Return (x, y) of the center of cell containing provided text 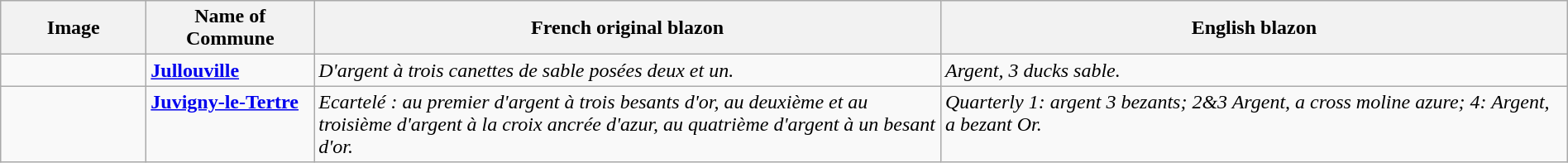
English blazon (1254, 28)
D'argent à trois canettes de sable posées deux et un. (628, 70)
Jullouville (230, 70)
Image (74, 28)
Name of Commune (230, 28)
Quarterly 1: argent 3 bezants; 2&3 Argent, a cross moline azure; 4: Argent, a bezant Or. (1254, 124)
French original blazon (628, 28)
Juvigny-le-Tertre (230, 124)
Argent, 3 ducks sable. (1254, 70)
